Find where the given text appears and provide that cell's center as (X, Y) coordinate. 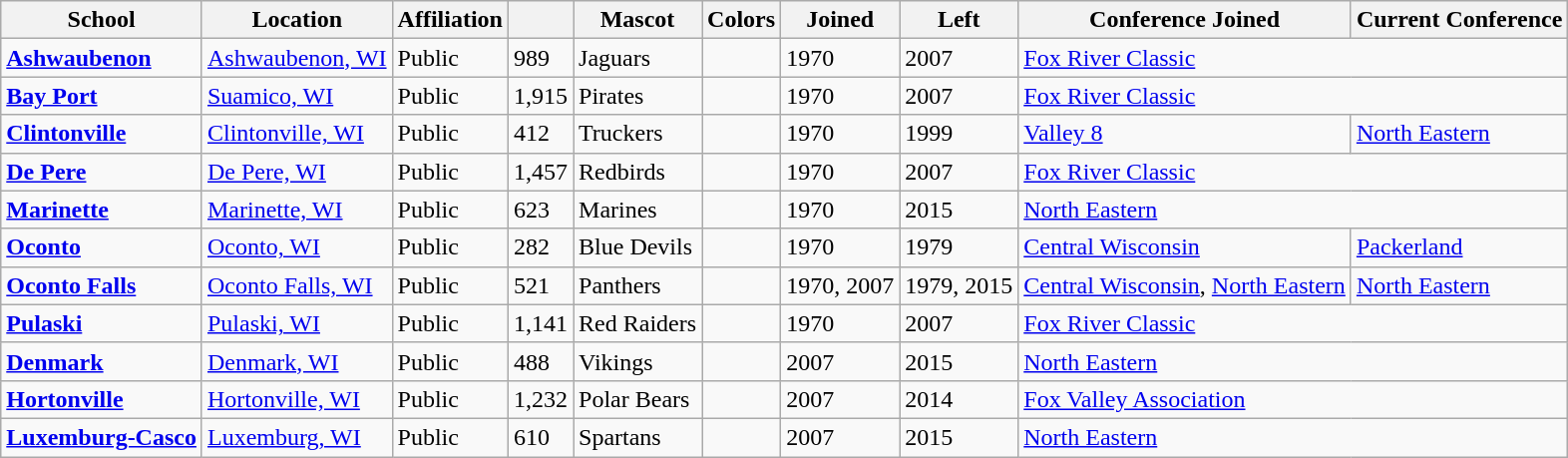
Oconto, WI (297, 247)
1,457 (541, 172)
1970, 2007 (840, 285)
Luxemburg, WI (297, 437)
610 (541, 437)
Marines (638, 210)
De Pere (102, 172)
Spartans (638, 437)
Hortonville (102, 399)
Suamico, WI (297, 96)
623 (541, 210)
Mascot (638, 20)
Hortonville, WI (297, 399)
488 (541, 361)
1999 (960, 134)
Red Raiders (638, 323)
Panthers (638, 285)
Bay Port (102, 96)
1,232 (541, 399)
Clintonville, WI (297, 134)
Pulaski (102, 323)
Denmark, WI (297, 361)
Affiliation (450, 20)
521 (541, 285)
Current Conference (1458, 20)
Oconto (102, 247)
1,915 (541, 96)
Ashwaubenon (102, 58)
Central Wisconsin (1185, 247)
1979, 2015 (960, 285)
Ashwaubenon, WI (297, 58)
Jaguars (638, 58)
Oconto Falls (102, 285)
Marinette (102, 210)
Pirates (638, 96)
Marinette, WI (297, 210)
Redbirds (638, 172)
1979 (960, 247)
Joined (840, 20)
Location (297, 20)
Luxemburg-Casco (102, 437)
Valley 8 (1185, 134)
Colors (742, 20)
Packerland (1458, 247)
Truckers (638, 134)
Polar Bears (638, 399)
1,141 (541, 323)
Fox Valley Association (1293, 399)
Conference Joined (1185, 20)
Blue Devils (638, 247)
282 (541, 247)
Central Wisconsin, North Eastern (1185, 285)
989 (541, 58)
412 (541, 134)
Pulaski, WI (297, 323)
Vikings (638, 361)
2014 (960, 399)
School (102, 20)
De Pere, WI (297, 172)
Left (960, 20)
Denmark (102, 361)
Oconto Falls, WI (297, 285)
Clintonville (102, 134)
